Determine the [X, Y] coordinate at the center of the cell enclosing the given text.  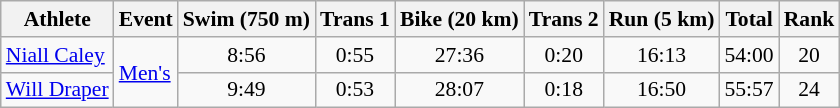
Trans 2 [564, 19]
16:50 [662, 90]
Rank [810, 19]
0:55 [355, 55]
Bike (20 km) [460, 19]
0:20 [564, 55]
28:07 [460, 90]
Athlete [58, 19]
0:18 [564, 90]
Trans 1 [355, 19]
16:13 [662, 55]
8:56 [246, 55]
27:36 [460, 55]
Run (5 km) [662, 19]
20 [810, 55]
Total [748, 19]
54:00 [748, 55]
Swim (750 m) [246, 19]
55:57 [748, 90]
Will Draper [58, 90]
0:53 [355, 90]
Event [146, 19]
9:49 [246, 90]
24 [810, 90]
Men's [146, 72]
Niall Caley [58, 55]
